Find where the given text appears and provide that cell's center as [x, y] coordinate. 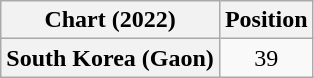
Chart (2022) [110, 20]
39 [266, 58]
South Korea (Gaon) [110, 58]
Position [266, 20]
